For the text-containing cell, return its midpoint in [X, Y] coordinate format. 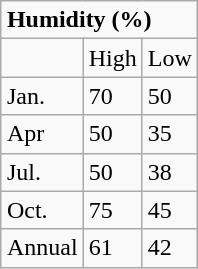
38 [170, 172]
Jan. [42, 96]
High [112, 58]
75 [112, 210]
Humidity (%) [99, 20]
Annual [42, 248]
Jul. [42, 172]
70 [112, 96]
35 [170, 134]
45 [170, 210]
Oct. [42, 210]
Low [170, 58]
Apr [42, 134]
42 [170, 248]
61 [112, 248]
